Provide the (X, Y) coordinate of the cell's center where the given text is located.  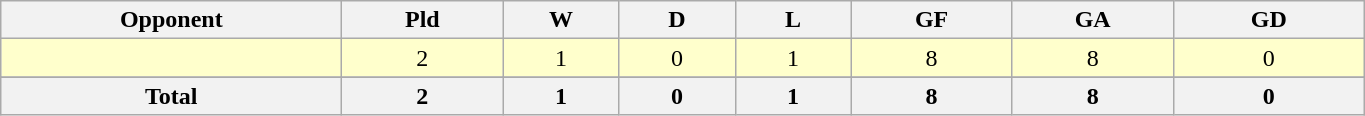
Total (172, 96)
Pld (422, 20)
D (677, 20)
GD (1268, 20)
L (793, 20)
Opponent (172, 20)
W (561, 20)
GA (1092, 20)
GF (932, 20)
